Detect which cell encompasses the target text, then output its (x, y) center coordinate. 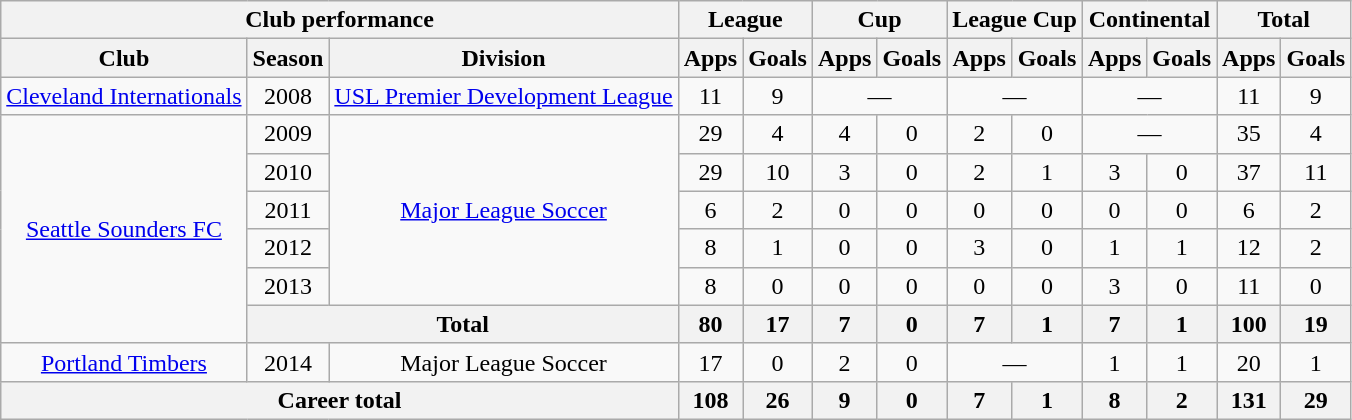
2011 (288, 210)
37 (1249, 172)
League Cup (1015, 20)
Division (504, 58)
Career total (340, 400)
2014 (288, 362)
80 (710, 324)
Portland Timbers (124, 362)
26 (778, 400)
Club performance (340, 20)
19 (1316, 324)
10 (778, 172)
Continental (1149, 20)
2013 (288, 286)
12 (1249, 248)
Cleveland Internationals (124, 96)
131 (1249, 400)
2012 (288, 248)
Club (124, 58)
35 (1249, 134)
20 (1249, 362)
League (745, 20)
2009 (288, 134)
108 (710, 400)
2010 (288, 172)
Seattle Sounders FC (124, 229)
100 (1249, 324)
Cup (879, 20)
2008 (288, 96)
USL Premier Development League (504, 96)
Season (288, 58)
